From the cell containing the given text, extract its center point as (X, Y) coordinate. 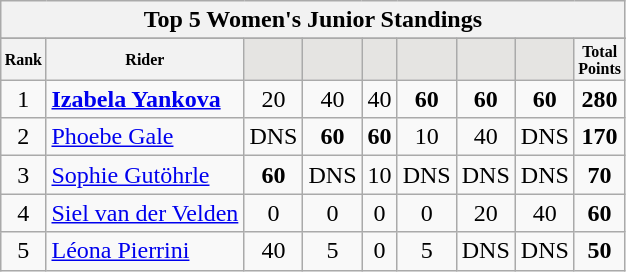
Siel van der Velden (145, 213)
Rider (145, 60)
Rank (24, 60)
280 (600, 99)
Léona Pierrini (145, 251)
Phoebe Gale (145, 137)
TotalPoints (600, 60)
Izabela Yankova (145, 99)
50 (600, 251)
170 (600, 137)
4 (24, 213)
Sophie Gutöhrle (145, 175)
Top 5 Women's Junior Standings (313, 20)
1 (24, 99)
2 (24, 137)
3 (24, 175)
70 (600, 175)
